Output the [X, Y] coordinate of the center of the cell containing the given text.  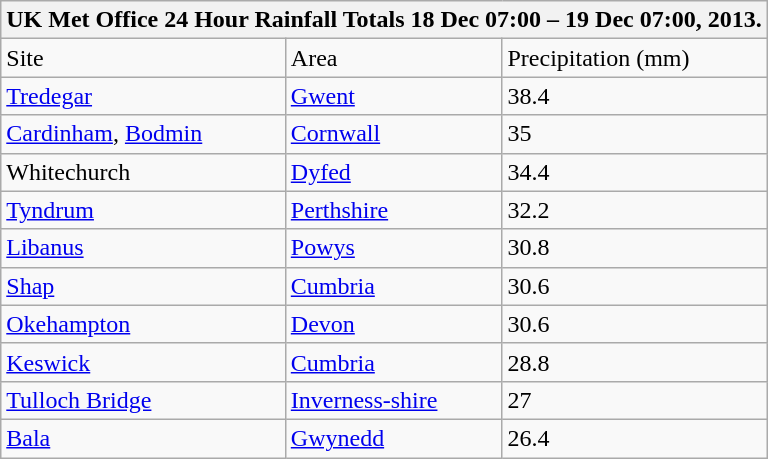
35 [634, 134]
Perthshire [394, 210]
Gwynedd [394, 438]
Keswick [144, 362]
Powys [394, 248]
Libanus [144, 248]
Site [144, 58]
32.2 [634, 210]
Bala [144, 438]
27 [634, 400]
26.4 [634, 438]
Whitechurch [144, 172]
34.4 [634, 172]
Precipitation (mm) [634, 58]
Cardinham, Bodmin [144, 134]
Shap [144, 286]
Okehampton [144, 324]
UK Met Office 24 Hour Rainfall Totals 18 Dec 07:00 – 19 Dec 07:00, 2013. [384, 20]
Dyfed [394, 172]
Tulloch Bridge [144, 400]
30.8 [634, 248]
Devon [394, 324]
38.4 [634, 96]
28.8 [634, 362]
Gwent [394, 96]
Tredegar [144, 96]
Cornwall [394, 134]
Tyndrum [144, 210]
Area [394, 58]
Inverness-shire [394, 400]
